Detect which cell encompasses the target text, then output its [x, y] center coordinate. 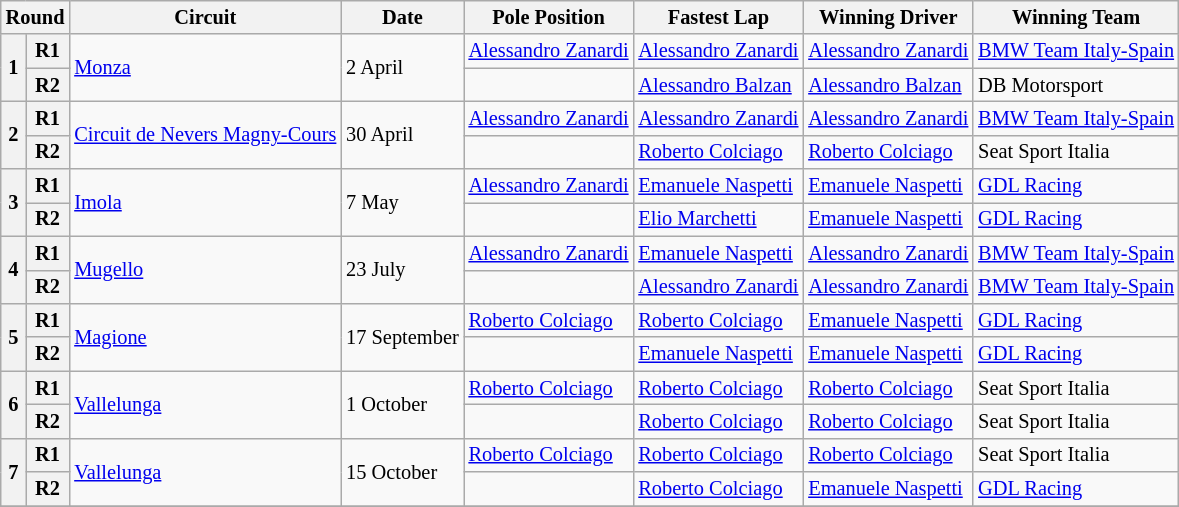
6 [14, 404]
Date [402, 17]
17 September [402, 336]
2 April [402, 68]
DB Motorsport [1076, 85]
1 [14, 68]
1 October [402, 404]
7 May [402, 202]
Pole Position [549, 17]
7 [14, 472]
Magione [205, 336]
Round [36, 17]
Mugello [205, 270]
Fastest Lap [718, 17]
23 July [402, 270]
30 April [402, 134]
15 October [402, 472]
Elio Marchetti [718, 219]
Winning Driver [888, 17]
3 [14, 202]
Circuit [205, 17]
2 [14, 134]
Circuit de Nevers Magny-Cours [205, 134]
Winning Team [1076, 17]
4 [14, 270]
5 [14, 336]
Monza [205, 68]
Imola [205, 202]
